Return the (x, y) coordinate for the center point of the cell that contains the specified text.  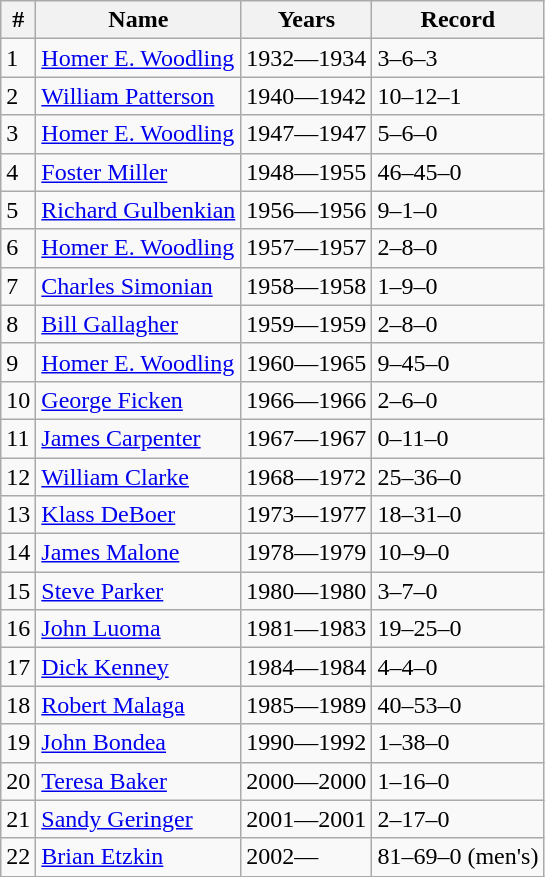
3–6–3 (458, 58)
1948—1955 (306, 172)
0–11–0 (458, 438)
1984—1984 (306, 667)
1959—1959 (306, 324)
Sandy Geringer (138, 819)
1956—1956 (306, 210)
Robert Malaga (138, 705)
2002— (306, 857)
8 (18, 324)
2–6–0 (458, 400)
46–45–0 (458, 172)
John Bondea (138, 743)
3 (18, 134)
18–31–0 (458, 515)
Name (138, 20)
Years (306, 20)
14 (18, 553)
20 (18, 781)
William Clarke (138, 477)
2000—2000 (306, 781)
1–38–0 (458, 743)
1968—1972 (306, 477)
Dick Kenney (138, 667)
Richard Gulbenkian (138, 210)
1978—1979 (306, 553)
1–9–0 (458, 286)
9–45–0 (458, 362)
1947—1947 (306, 134)
3–7–0 (458, 591)
15 (18, 591)
1966—1966 (306, 400)
17 (18, 667)
William Patterson (138, 96)
18 (18, 705)
13 (18, 515)
Teresa Baker (138, 781)
9 (18, 362)
1990—1992 (306, 743)
6 (18, 248)
John Luoma (138, 629)
1932—1934 (306, 58)
1957—1957 (306, 248)
1981—1983 (306, 629)
Record (458, 20)
4 (18, 172)
2–17–0 (458, 819)
25–36–0 (458, 477)
1 (18, 58)
22 (18, 857)
Steve Parker (138, 591)
5–6–0 (458, 134)
George Ficken (138, 400)
Klass DeBoer (138, 515)
7 (18, 286)
1958—1958 (306, 286)
Brian Etzkin (138, 857)
12 (18, 477)
1940—1942 (306, 96)
James Malone (138, 553)
10 (18, 400)
10–12–1 (458, 96)
2001—2001 (306, 819)
1980—1980 (306, 591)
4–4–0 (458, 667)
1–16–0 (458, 781)
1985—1989 (306, 705)
Bill Gallagher (138, 324)
81–69–0 (men's) (458, 857)
11 (18, 438)
1973—1977 (306, 515)
Charles Simonian (138, 286)
5 (18, 210)
19–25–0 (458, 629)
10–9–0 (458, 553)
James Carpenter (138, 438)
9–1–0 (458, 210)
40–53–0 (458, 705)
16 (18, 629)
1967—1967 (306, 438)
1960—1965 (306, 362)
Foster Miller (138, 172)
# (18, 20)
19 (18, 743)
21 (18, 819)
2 (18, 96)
